Output the (X, Y) coordinate of the center of the cell containing the given text.  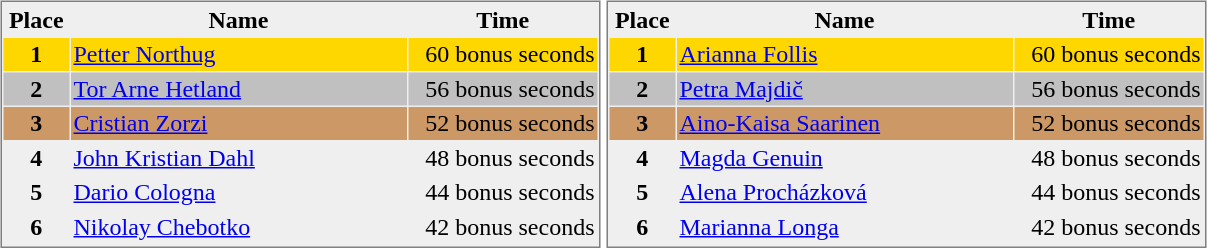
Cristian Zorzi (239, 124)
Petra Majdič (845, 88)
Alena Procházková (845, 192)
Dario Cologna (239, 192)
Marianna Longa (845, 226)
Aino-Kaisa Saarinen (845, 124)
Arianna Follis (845, 54)
John Kristian Dahl (239, 158)
Tor Arne Hetland (239, 88)
Magda Genuin (845, 158)
Petter Northug (239, 54)
Nikolay Chebotko (239, 226)
